Return (x, y) of the center of cell containing provided text 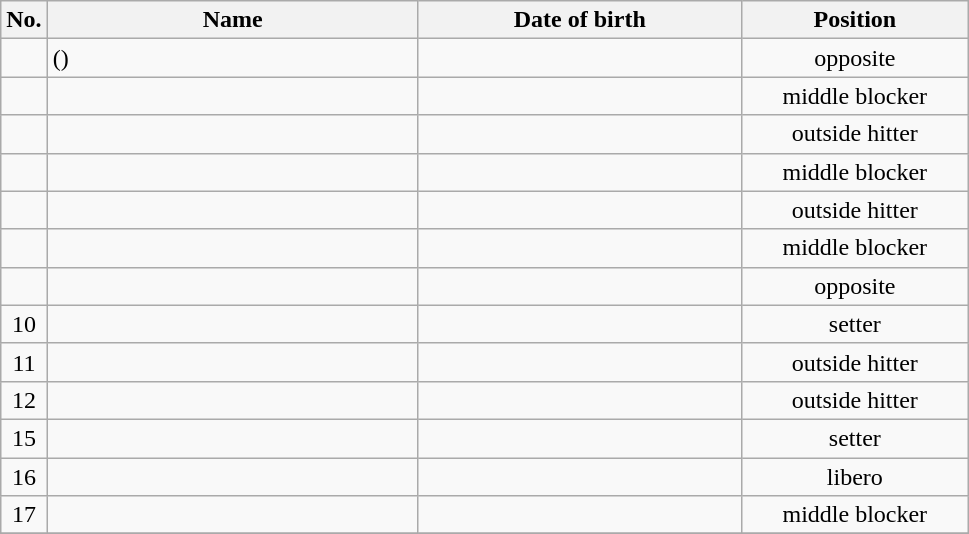
Date of birth (580, 20)
No. (24, 20)
15 (24, 438)
() (232, 58)
Position (854, 20)
17 (24, 515)
11 (24, 362)
12 (24, 400)
16 (24, 477)
10 (24, 324)
libero (854, 477)
Name (232, 20)
